For the text-containing cell, return its midpoint in (x, y) coordinate format. 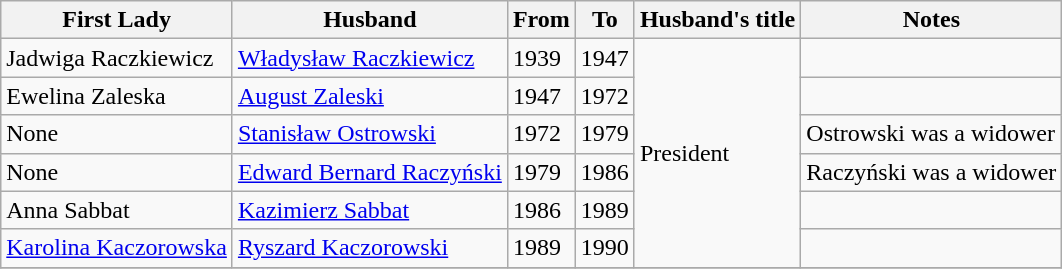
Raczyński was a widower (932, 172)
From (541, 20)
Husband's title (717, 20)
Ryszard Kaczorowski (370, 248)
Edward Bernard Raczyński (370, 172)
Władysław Raczkiewicz (370, 58)
Karolina Kaczorowska (117, 248)
August Zaleski (370, 96)
To (604, 20)
Husband (370, 20)
Anna Sabbat (117, 210)
First Lady (117, 20)
Stanisław Ostrowski (370, 134)
President (717, 153)
Ostrowski was a widower (932, 134)
1990 (604, 248)
Ewelina Zaleska (117, 96)
Notes (932, 20)
Kazimierz Sabbat (370, 210)
1939 (541, 58)
Jadwiga Raczkiewicz (117, 58)
